Capture the cell that displays the provided text and extract its (X, Y) central coordinate. 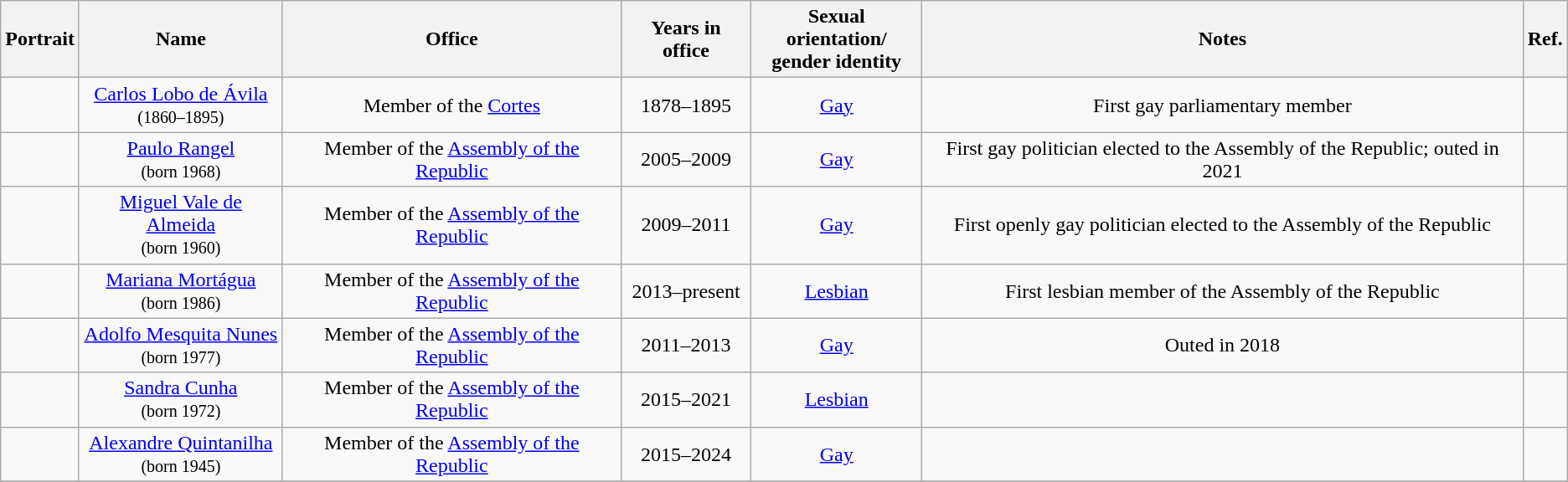
Portrait (40, 39)
2015–2021 (685, 400)
Carlos Lobo de Ávila(1860–1895) (181, 105)
2011–2013 (685, 345)
First openly gay politician elected to the Assembly of the Republic (1223, 225)
Ref. (1545, 39)
First gay parliamentary member (1223, 105)
Alexandre Quintanilha(born 1945) (181, 454)
Outed in 2018 (1223, 345)
Paulo Rangel(born 1968) (181, 159)
2015–2024 (685, 454)
Years in office (685, 39)
First gay politician elected to the Assembly of the Republic; outed in 2021 (1223, 159)
Miguel Vale de Almeida(born 1960) (181, 225)
2009–2011 (685, 225)
Adolfo Mesquita Nunes(born 1977) (181, 345)
First lesbian member of the Assembly of the Republic (1223, 291)
Office (451, 39)
1878–1895 (685, 105)
Notes (1223, 39)
Sexual orientation/gender identity (837, 39)
Mariana Mortágua(born 1986) (181, 291)
Member of the Cortes (451, 105)
2013–present (685, 291)
Sandra Cunha(born 1972) (181, 400)
Name (181, 39)
2005–2009 (685, 159)
